Determine the [X, Y] coordinate at the center of the cell enclosing the given text.  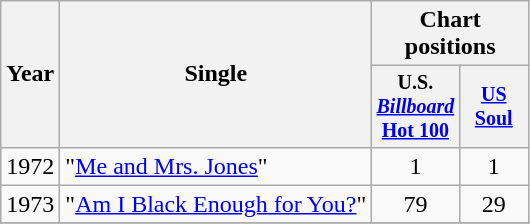
79 [416, 204]
USSoul [494, 106]
Chart positions [450, 34]
1972 [30, 166]
1973 [30, 204]
Single [216, 74]
"Am I Black Enough for You?" [216, 204]
29 [494, 204]
Year [30, 74]
"Me and Mrs. Jones" [216, 166]
U.S. Billboard Hot 100 [416, 106]
